Return the (X, Y) coordinate for the center point of the cell that contains the specified text.  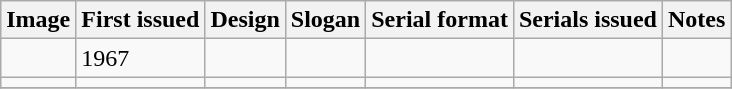
1967 (140, 58)
Slogan (325, 20)
Design (245, 20)
First issued (140, 20)
Image (38, 20)
Serial format (440, 20)
Notes (696, 20)
Serials issued (588, 20)
